Extract the (x, y) coordinate from the center of the cell holding the provided text.  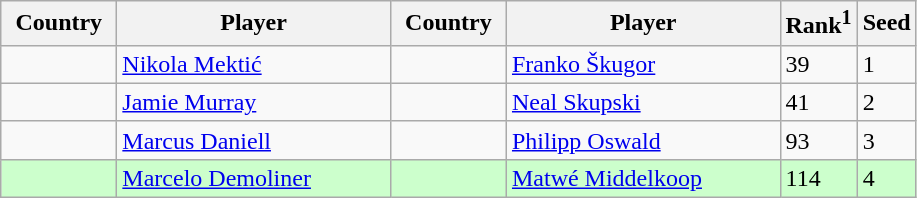
Franko Škugor (643, 64)
Rank1 (818, 24)
Nikola Mektić (254, 64)
Marcus Daniell (254, 140)
Matwé Middelkoop (643, 178)
1 (886, 64)
Philipp Oswald (643, 140)
2 (886, 102)
39 (818, 64)
114 (818, 178)
3 (886, 140)
Seed (886, 24)
4 (886, 178)
93 (818, 140)
Jamie Murray (254, 102)
41 (818, 102)
Neal Skupski (643, 102)
Marcelo Demoliner (254, 178)
